For the text-containing cell, return its midpoint in (x, y) coordinate format. 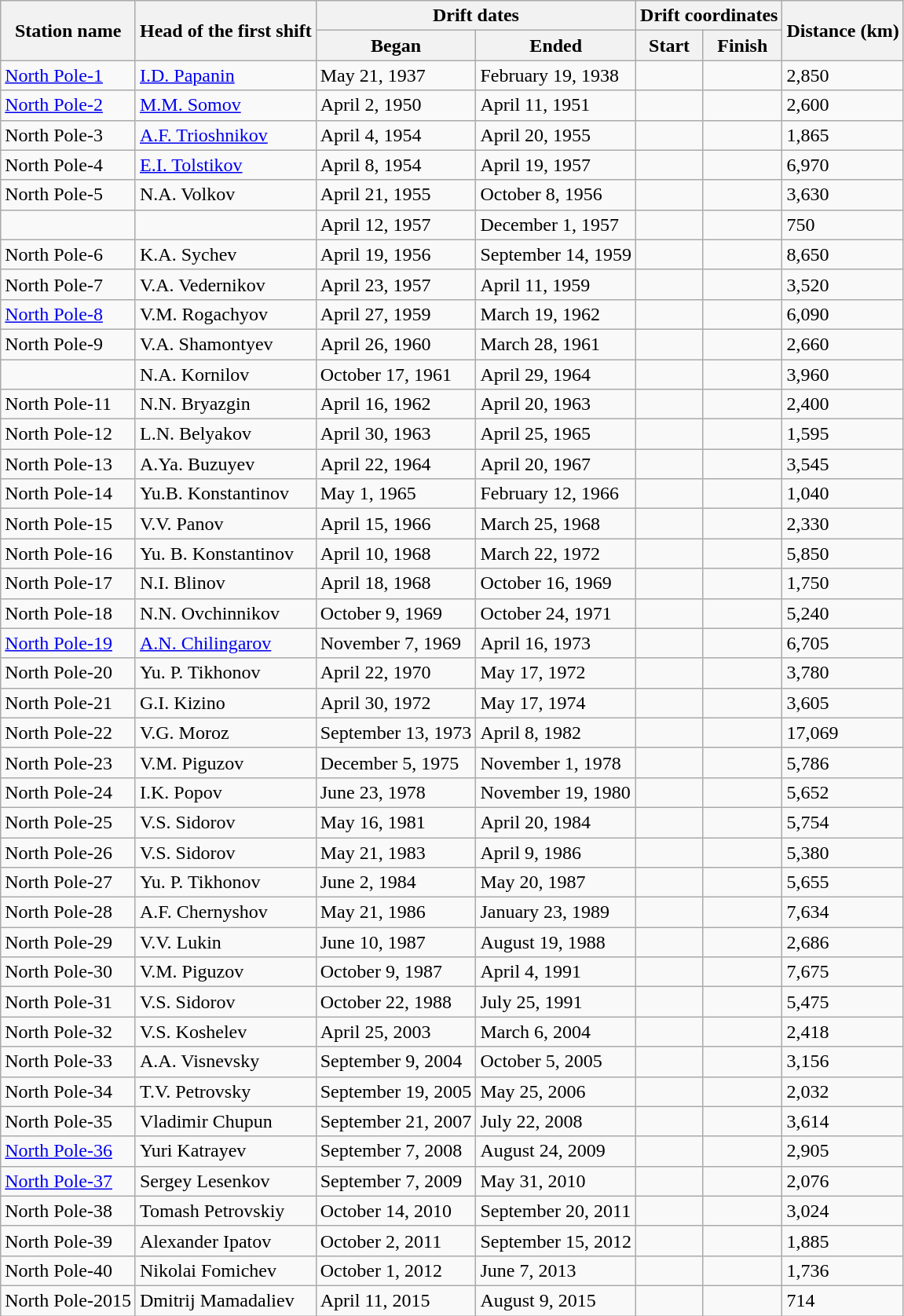
M.M. Somov (225, 105)
April 20, 1955 (556, 135)
April 25, 2003 (396, 1032)
April 20, 1984 (556, 822)
A.F. Trioshnikov (225, 135)
February 19, 1938 (556, 75)
April 29, 1964 (556, 375)
North Pole-16 (68, 554)
N.N. Bryazgin (225, 404)
Finish (743, 46)
2,600 (843, 105)
October 9, 1987 (396, 972)
6,090 (843, 314)
April 22, 1964 (396, 464)
7,675 (843, 972)
L.N. Belyakov (225, 434)
North Pole-11 (68, 404)
May 21, 1986 (396, 912)
North Pole-8 (68, 314)
April 18, 1968 (396, 583)
North Pole-37 (68, 1181)
April 11, 1959 (556, 284)
March 28, 1961 (556, 344)
1,736 (843, 1270)
North Pole-20 (68, 673)
North Pole-29 (68, 942)
North Pole-6 (68, 254)
April 16, 1973 (556, 643)
North Pole-38 (68, 1211)
A.F. Chernyshov (225, 912)
1,040 (843, 494)
April 15, 1966 (396, 524)
April 8, 1982 (556, 733)
North Pole-15 (68, 524)
May 21, 1983 (396, 852)
April 30, 1963 (396, 434)
May 17, 1974 (556, 703)
2,330 (843, 524)
Tomash Petrovskiy (225, 1211)
North Pole-5 (68, 195)
August 24, 2009 (556, 1151)
North Pole-2015 (68, 1300)
V.A. Shamontyev (225, 344)
N.A. Kornilov (225, 375)
V.M. Rogachyov (225, 314)
Yuri Katrayev (225, 1151)
September 21, 2007 (396, 1121)
N.I. Blinov (225, 583)
March 22, 1972 (556, 554)
March 25, 1968 (556, 524)
April 30, 1972 (396, 703)
7,634 (843, 912)
October 24, 1971 (556, 613)
V.A. Vedernikov (225, 284)
A.A. Visnevsky (225, 1062)
November 19, 1980 (556, 792)
North Pole-21 (68, 703)
North Pole-33 (68, 1062)
October 16, 1969 (556, 583)
Drift dates (476, 16)
April 19, 1957 (556, 165)
June 2, 1984 (396, 883)
5,754 (843, 822)
V.V. Lukin (225, 942)
Yu.B. Konstantinov (225, 494)
September 7, 2009 (396, 1181)
Start (669, 46)
North Pole-40 (68, 1270)
A.N. Chilingarov (225, 643)
October 22, 1988 (396, 1002)
April 23, 1957 (396, 284)
October 17, 1961 (396, 375)
North Pole-3 (68, 135)
Vladimir Chupun (225, 1121)
North Pole-2 (68, 105)
September 7, 2008 (396, 1151)
3,545 (843, 464)
714 (843, 1300)
May 16, 1981 (396, 822)
Nikolai Fomichev (225, 1270)
2,660 (843, 344)
March 6, 2004 (556, 1032)
Distance (km) (843, 31)
5,380 (843, 852)
North Pole-27 (68, 883)
6,705 (843, 643)
6,970 (843, 165)
October 1, 2012 (396, 1270)
North Pole-25 (68, 822)
March 19, 1962 (556, 314)
October 2, 2011 (396, 1241)
2,686 (843, 942)
17,069 (843, 733)
North Pole-17 (68, 583)
V.S. Koshelev (225, 1032)
April 4, 1954 (396, 135)
June 10, 1987 (396, 942)
July 22, 2008 (556, 1121)
5,655 (843, 883)
I.D. Papanin (225, 75)
2,032 (843, 1091)
May 1, 1965 (396, 494)
February 12, 1966 (556, 494)
April 19, 1956 (396, 254)
3,614 (843, 1121)
August 9, 2015 (556, 1300)
2,076 (843, 1181)
April 11, 1951 (556, 105)
August 19, 1988 (556, 942)
North Pole-14 (68, 494)
North Pole-35 (68, 1121)
North Pole-28 (68, 912)
5,786 (843, 762)
1,865 (843, 135)
North Pole-32 (68, 1032)
May 21, 1937 (396, 75)
April 10, 1968 (396, 554)
June 7, 2013 (556, 1270)
North Pole-4 (68, 165)
1,885 (843, 1241)
3,156 (843, 1062)
N.N. Ovchinnikov (225, 613)
North Pole-30 (68, 972)
3,630 (843, 195)
October 14, 2010 (396, 1211)
Sergey Lesenkov (225, 1181)
V.G. Moroz (225, 733)
3,605 (843, 703)
North Pole-18 (68, 613)
I.K. Popov (225, 792)
April 22, 1970 (396, 673)
North Pole-13 (68, 464)
April 12, 1957 (396, 225)
2,905 (843, 1151)
1,595 (843, 434)
North Pole-26 (68, 852)
October 8, 1956 (556, 195)
2,400 (843, 404)
April 16, 1962 (396, 404)
May 20, 1987 (556, 883)
April 9, 1986 (556, 852)
November 7, 1969 (396, 643)
5,850 (843, 554)
G.I. Kizino (225, 703)
8,650 (843, 254)
North Pole-7 (68, 284)
Ended (556, 46)
5,652 (843, 792)
3,780 (843, 673)
April 27, 1959 (396, 314)
September 20, 2011 (556, 1211)
1,750 (843, 583)
5,240 (843, 613)
North Pole-12 (68, 434)
Drift coordinates (709, 16)
North Pole-34 (68, 1091)
Began (396, 46)
June 23, 1978 (396, 792)
A.Ya. Buzuyev (225, 464)
April 2, 1950 (396, 105)
North Pole-23 (68, 762)
North Pole-19 (68, 643)
North Pole-31 (68, 1002)
T.V. Petrovsky (225, 1091)
E.I. Tolstikov (225, 165)
November 1, 1978 (556, 762)
3,520 (843, 284)
January 23, 1989 (556, 912)
2,850 (843, 75)
V.V. Panov (225, 524)
May 31, 2010 (556, 1181)
September 9, 2004 (396, 1062)
K.A. Sychev (225, 254)
April 21, 1955 (396, 195)
October 5, 2005 (556, 1062)
April 20, 1963 (556, 404)
Alexander Ipatov (225, 1241)
December 1, 1957 (556, 225)
December 5, 1975 (396, 762)
N.A. Volkov (225, 195)
Dmitrij Mamadaliev (225, 1300)
3,024 (843, 1211)
North Pole-39 (68, 1241)
April 11, 2015 (396, 1300)
North Pole-22 (68, 733)
May 17, 1972 (556, 673)
North Pole-1 (68, 75)
2,418 (843, 1032)
750 (843, 225)
September 13, 1973 (396, 733)
September 15, 2012 (556, 1241)
North Pole-36 (68, 1151)
April 25, 1965 (556, 434)
May 25, 2006 (556, 1091)
April 26, 1960 (396, 344)
Head of the first shift (225, 31)
April 8, 1954 (396, 165)
3,960 (843, 375)
5,475 (843, 1002)
North Pole-9 (68, 344)
October 9, 1969 (396, 613)
April 4, 1991 (556, 972)
July 25, 1991 (556, 1002)
Station name (68, 31)
September 14, 1959 (556, 254)
April 20, 1967 (556, 464)
Yu. B. Konstantinov (225, 554)
North Pole-24 (68, 792)
September 19, 2005 (396, 1091)
